Determine the [x, y] coordinate at the center of the cell enclosing the given text.  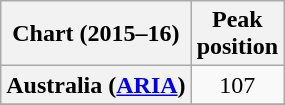
107 [237, 85]
Australia (ARIA) [96, 85]
Peakposition [237, 34]
Chart (2015–16) [96, 34]
